Capture the cell that displays the provided text and extract its (X, Y) central coordinate. 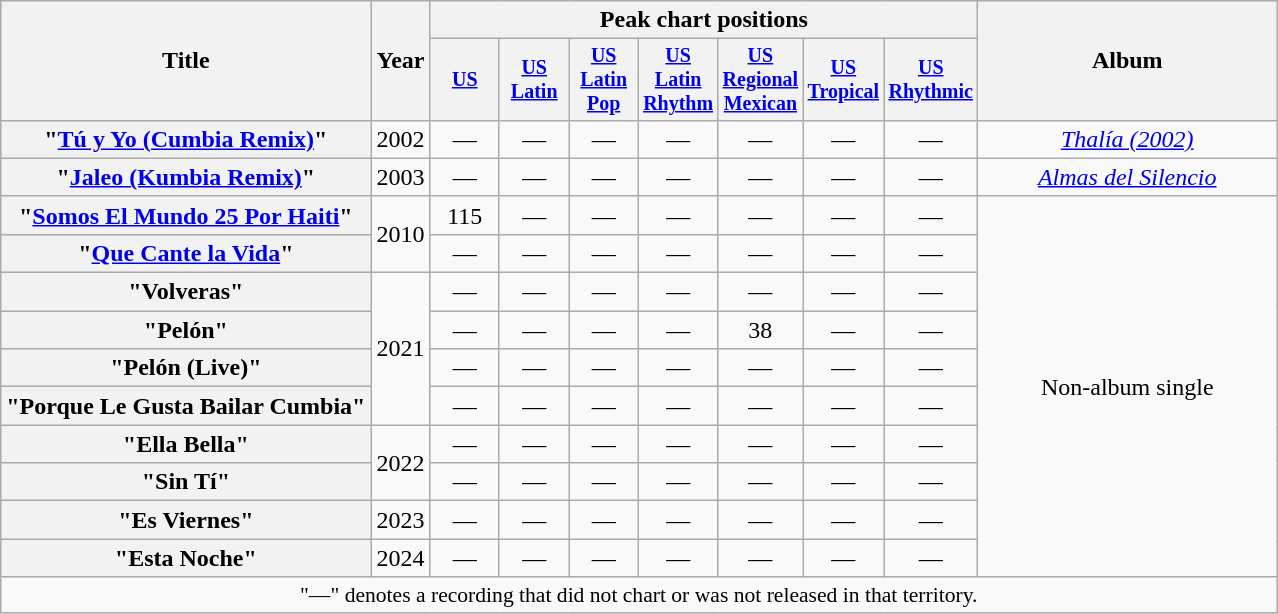
USRegionalMexican (760, 80)
"—" denotes a recording that did not chart or was not released in that territory. (639, 595)
2022 (400, 463)
Title (186, 61)
US (464, 80)
Year (400, 61)
"Es Viernes" (186, 520)
USRhythmic (931, 80)
"Jaleo (Kumbia Remix)" (186, 177)
2010 (400, 234)
USLatinPop (604, 80)
Peak chart positions (704, 20)
USLatin (534, 80)
"Sin Tí" (186, 482)
2003 (400, 177)
38 (760, 330)
2002 (400, 139)
"Tú y Yo (Cumbia Remix)" (186, 139)
"Somos El Mundo 25 Por Haiti" (186, 215)
Non-album single (1128, 386)
"Pelón" (186, 330)
USLatinRhythm (678, 80)
"Ella Bella" (186, 444)
2023 (400, 520)
Almas del Silencio (1128, 177)
2024 (400, 558)
"Esta Noche" (186, 558)
115 (464, 215)
2021 (400, 349)
"Pelón (Live)" (186, 368)
"Porque Le Gusta Bailar Cumbia" (186, 406)
"Que Cante la Vida" (186, 253)
Thalía (2002) (1128, 139)
Album (1128, 61)
USTropical (844, 80)
"Volveras" (186, 292)
